Determine the [x, y] coordinate at the center of the cell enclosing the given text.  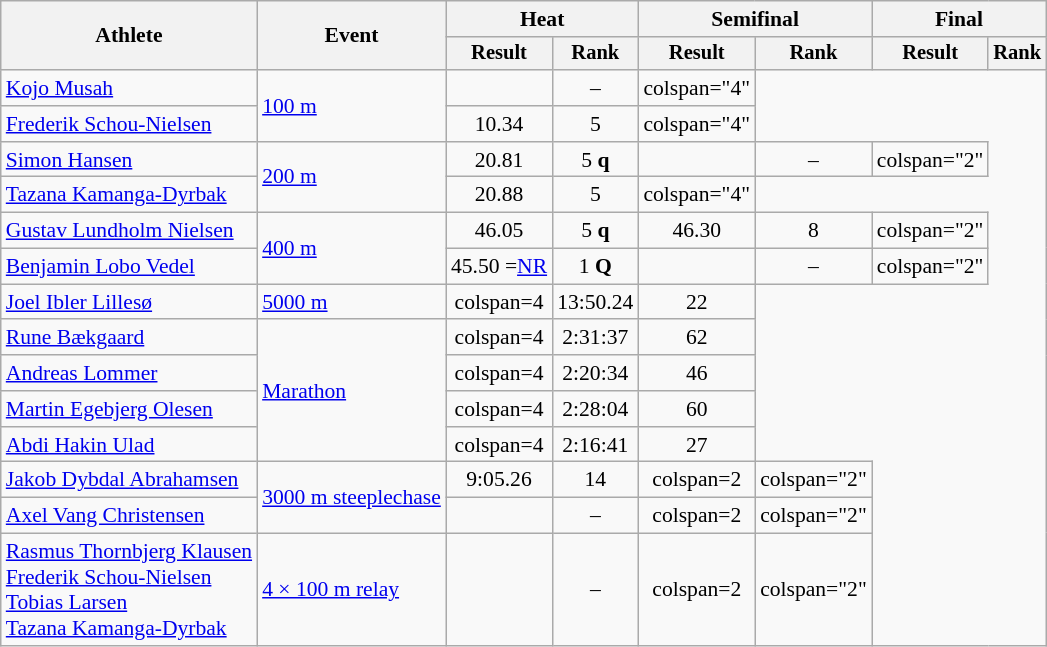
Andreas Lommer [129, 373]
Martin Egebjerg Olesen [129, 409]
Athlete [129, 36]
9:05.26 [499, 480]
Benjamin Lobo Vedel [129, 267]
100 m [352, 106]
Rune Bækgaard [129, 338]
400 m [352, 248]
Semifinal [754, 19]
Gustav Lundholm Nielsen [129, 231]
3000 m steeplechase [352, 498]
Abdi Hakin Ulad [129, 445]
5000 m [352, 302]
Heat [542, 19]
Tazana Kamanga-Dyrbak [129, 195]
46 [696, 373]
60 [696, 409]
Axel Vang Christensen [129, 516]
8 [814, 231]
20.81 [499, 160]
2:20:34 [595, 373]
Event [352, 36]
22 [696, 302]
4 × 100 m relay [352, 590]
46.30 [696, 231]
20.88 [499, 195]
14 [595, 480]
Frederik Schou-Nielsen [129, 124]
2:28:04 [595, 409]
10.34 [499, 124]
46.05 [499, 231]
1 Q [595, 267]
200 m [352, 178]
Kojo Musah [129, 88]
Final [959, 19]
Jakob Dybdal Abrahamsen [129, 480]
27 [696, 445]
45.50 =NR [499, 267]
13:50.24 [595, 302]
2:31:37 [595, 338]
Joel Ibler Lillesø [129, 302]
62 [696, 338]
Simon Hansen [129, 160]
Rasmus Thornbjerg KlausenFrederik Schou-NielsenTobias LarsenTazana Kamanga-Dyrbak [129, 590]
2:16:41 [595, 445]
Marathon [352, 391]
